Identify which cell holds the provided text, then report its [X, Y] central coordinate. 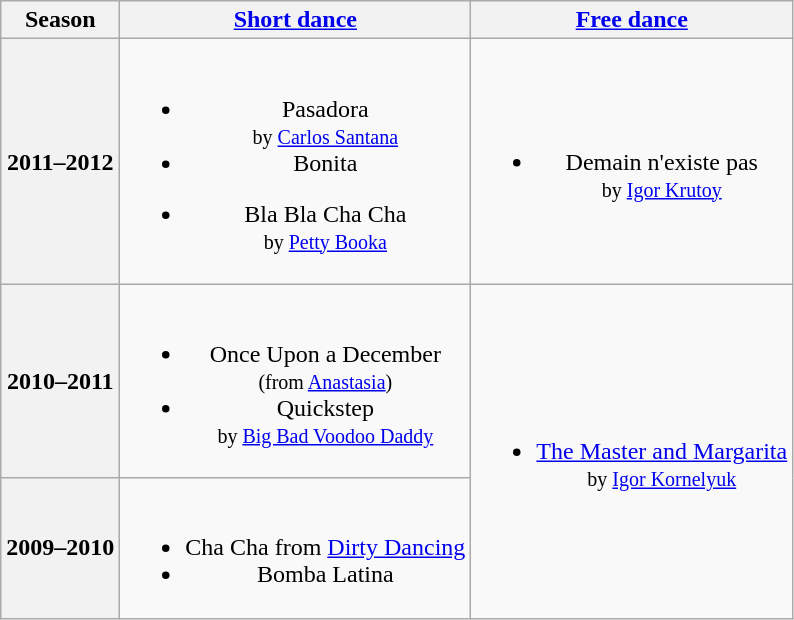
Once Upon a December (from Anastasia) Quickstep by Big Bad Voodoo Daddy [296, 381]
Season [60, 20]
2011–2012 [60, 162]
2010–2011 [60, 381]
Pasadora by Carlos Santana BonitaBla Bla Cha Cha by Petty Booka [296, 162]
The Master and Margarita by Igor Kornelyuk [632, 451]
Cha Cha from Dirty DancingBomba Latina [296, 548]
Free dance [632, 20]
Demain n'existe pas by Igor Krutoy [632, 162]
Short dance [296, 20]
2009–2010 [60, 548]
